Scan for the cell matching the given text and deliver its (x, y) coordinate at center. 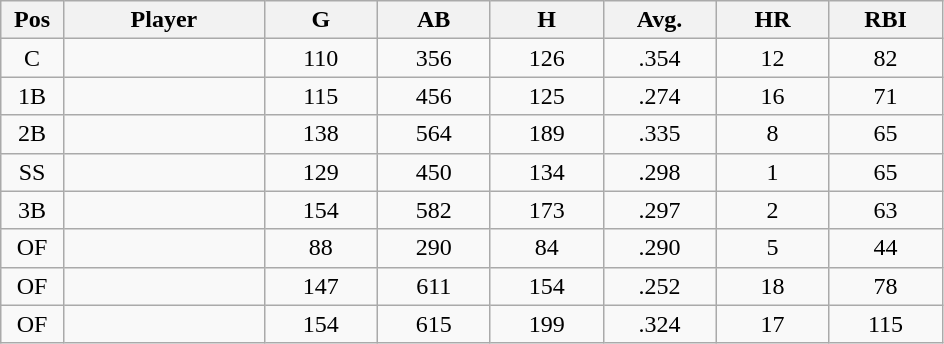
147 (320, 286)
2B (32, 134)
78 (886, 286)
H (546, 20)
456 (434, 96)
44 (886, 248)
1 (772, 172)
134 (546, 172)
SS (32, 172)
2 (772, 210)
.297 (660, 210)
189 (546, 134)
125 (546, 96)
290 (434, 248)
.324 (660, 324)
C (32, 58)
Avg. (660, 20)
129 (320, 172)
88 (320, 248)
Pos (32, 20)
582 (434, 210)
17 (772, 324)
71 (886, 96)
G (320, 20)
63 (886, 210)
16 (772, 96)
AB (434, 20)
8 (772, 134)
18 (772, 286)
.252 (660, 286)
RBI (886, 20)
HR (772, 20)
12 (772, 58)
564 (434, 134)
356 (434, 58)
138 (320, 134)
.335 (660, 134)
.290 (660, 248)
450 (434, 172)
5 (772, 248)
1B (32, 96)
82 (886, 58)
3B (32, 210)
615 (434, 324)
Player (164, 20)
126 (546, 58)
.354 (660, 58)
611 (434, 286)
.298 (660, 172)
84 (546, 248)
199 (546, 324)
.274 (660, 96)
173 (546, 210)
110 (320, 58)
